Detect which cell encompasses the target text, then output its [x, y] center coordinate. 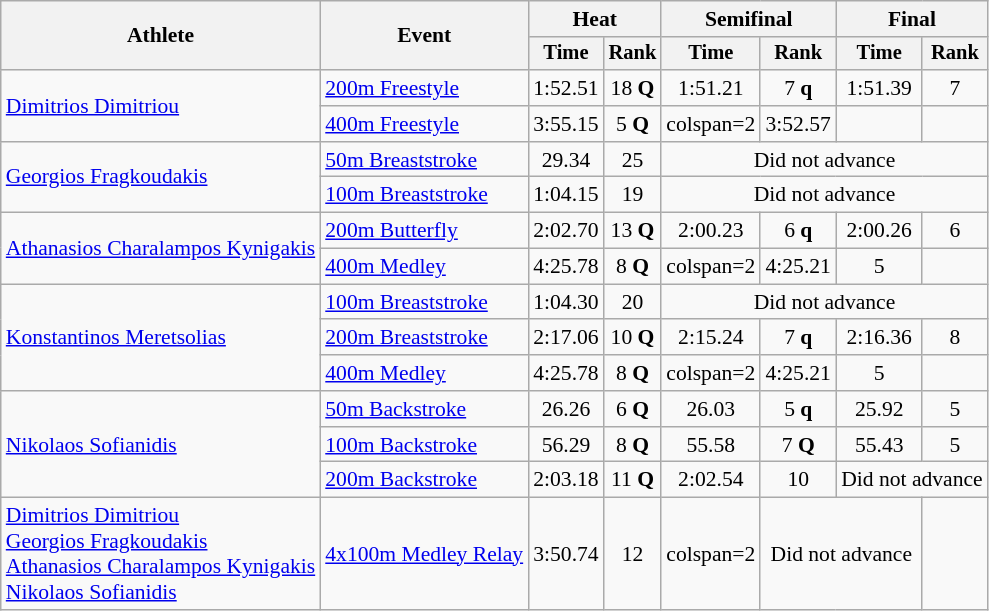
Dimitrios Dimitriou [160, 106]
50m Backstroke [424, 409]
3:55.15 [566, 124]
18 Q [633, 88]
400m Freestyle [424, 124]
26.03 [710, 409]
2:02.54 [710, 480]
6 [954, 231]
1:51.39 [879, 88]
2:03.18 [566, 480]
12 [633, 554]
200m Butterfly [424, 231]
1:04.30 [566, 302]
10 Q [633, 338]
2:16.36 [879, 338]
56.29 [566, 445]
Dimitrios DimitriouGeorgios FragkoudakisAthanasios Charalampos KynigakisNikolaos Sofianidis [160, 554]
Nikolaos Sofianidis [160, 444]
8 [954, 338]
25 [633, 160]
Konstantinos Meretsolias [160, 338]
26.26 [566, 409]
5 q [798, 409]
200m Freestyle [424, 88]
11 Q [633, 480]
19 [633, 195]
1:51.21 [710, 88]
Semifinal [748, 19]
13 Q [633, 231]
Final [912, 19]
7 [954, 88]
Heat [594, 19]
10 [798, 480]
200m Breaststroke [424, 338]
7 Q [798, 445]
6 Q [633, 409]
6 q [798, 231]
Event [424, 36]
2:17.06 [566, 338]
2:00.26 [879, 231]
25.92 [879, 409]
100m Backstroke [424, 445]
55.58 [710, 445]
2:02.70 [566, 231]
55.43 [879, 445]
3:52.57 [798, 124]
1:04.15 [566, 195]
Georgios Fragkoudakis [160, 178]
5 Q [633, 124]
200m Backstroke [424, 480]
1:52.51 [566, 88]
29.34 [566, 160]
Athlete [160, 36]
2:00.23 [710, 231]
20 [633, 302]
2:15.24 [710, 338]
Athanasios Charalampos Kynigakis [160, 248]
50m Breaststroke [424, 160]
4x100m Medley Relay [424, 554]
3:50.74 [566, 554]
